Identify which cell holds the provided text, then report its [x, y] central coordinate. 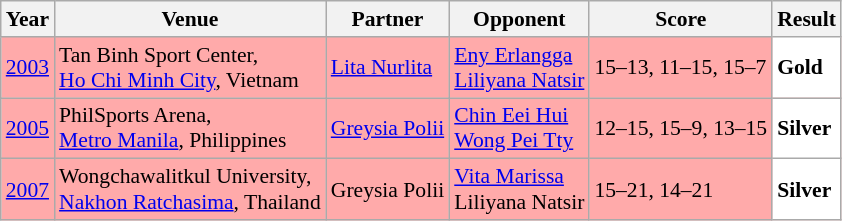
Score [680, 19]
Tan Binh Sport Center,Ho Chi Minh City, Vietnam [190, 68]
2005 [28, 128]
15–21, 14–21 [680, 190]
Wongchawalitkul University,Nakhon Ratchasima, Thailand [190, 190]
Vita Marissa Liliyana Natsir [519, 190]
15–13, 11–15, 15–7 [680, 68]
Partner [388, 19]
Gold [806, 68]
Year [28, 19]
Lita Nurlita [388, 68]
Result [806, 19]
Opponent [519, 19]
Chin Eei Hui Wong Pei Tty [519, 128]
PhilSports Arena,Metro Manila, Philippines [190, 128]
12–15, 15–9, 13–15 [680, 128]
Eny Erlangga Liliyana Natsir [519, 68]
2007 [28, 190]
Venue [190, 19]
2003 [28, 68]
